Scan for the cell matching the given text and deliver its [X, Y] coordinate at center. 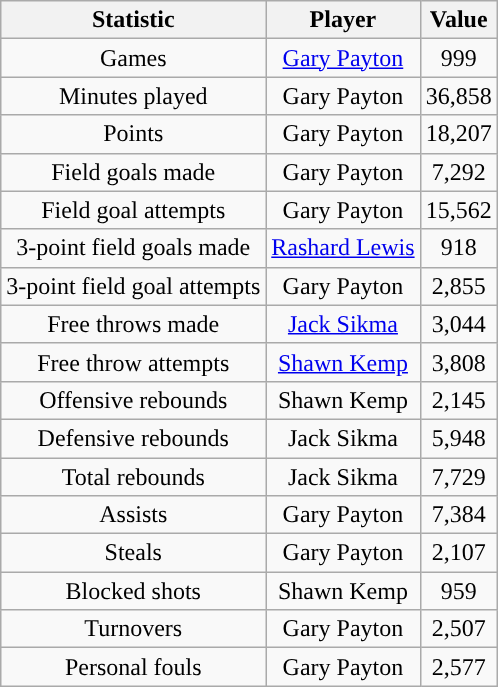
Rashard Lewis [343, 248]
Total rebounds [134, 477]
Offensive rebounds [134, 400]
959 [458, 591]
999 [458, 58]
Points [134, 134]
18,207 [458, 134]
7,292 [458, 172]
3,044 [458, 324]
Statistic [134, 20]
Field goals made [134, 172]
Free throw attempts [134, 362]
Player [343, 20]
Field goal attempts [134, 210]
2,145 [458, 400]
3-point field goal attempts [134, 286]
Personal fouls [134, 667]
2,507 [458, 629]
7,729 [458, 477]
3,808 [458, 362]
Turnovers [134, 629]
918 [458, 248]
Free throws made [134, 324]
Steals [134, 553]
Defensive rebounds [134, 438]
2,855 [458, 286]
2,107 [458, 553]
2,577 [458, 667]
5,948 [458, 438]
Blocked shots [134, 591]
36,858 [458, 96]
Minutes played [134, 96]
7,384 [458, 515]
Assists [134, 515]
3-point field goals made [134, 248]
Value [458, 20]
15,562 [458, 210]
Games [134, 58]
